Capture the cell that displays the provided text and extract its (X, Y) central coordinate. 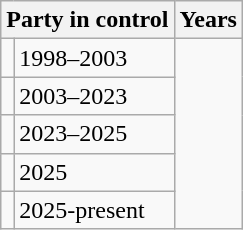
2025-present (94, 210)
2025 (94, 172)
Party in control (88, 20)
2003–2023 (94, 96)
1998–2003 (94, 58)
Years (208, 20)
2023–2025 (94, 134)
